Scan for the cell matching the given text and deliver its (X, Y) coordinate at center. 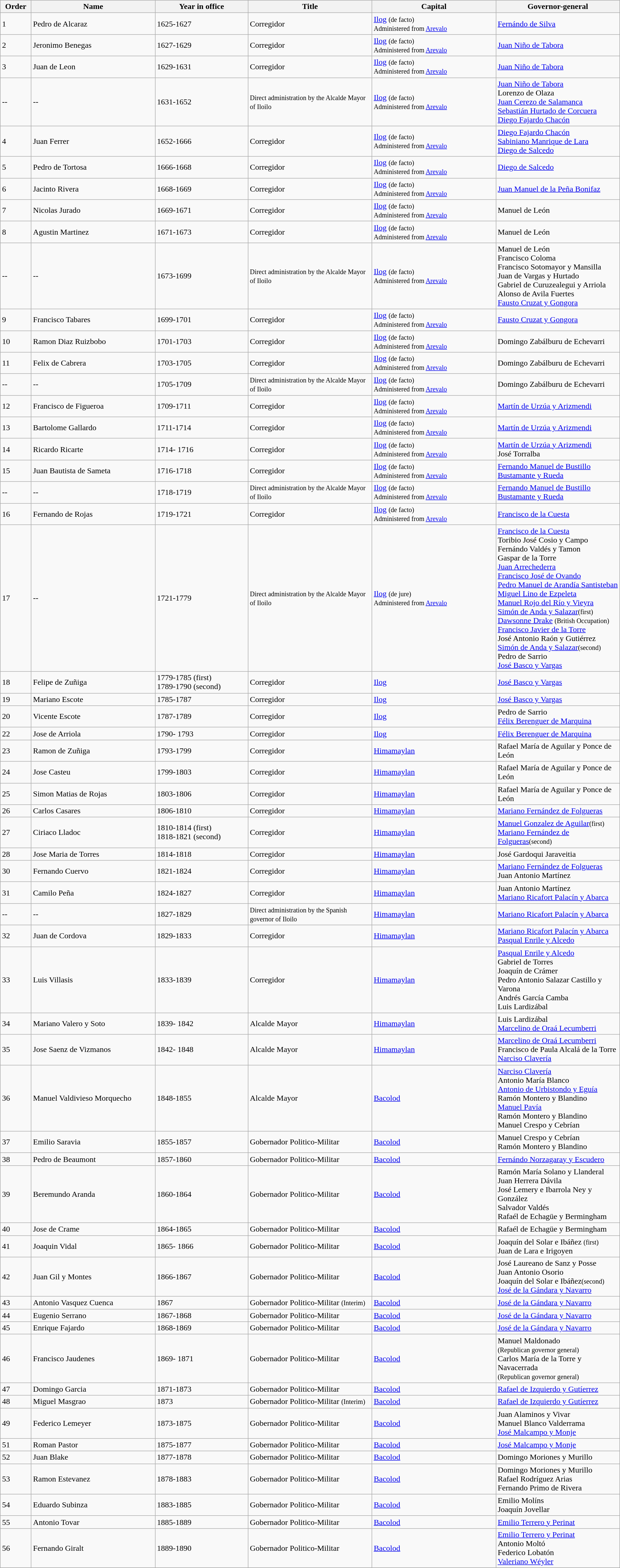
1829-1833 (201, 936)
1699-1701 (201, 319)
Fernando Giralt (93, 1548)
1866-1867 (201, 1277)
11 (16, 363)
Felix de Cabrera (93, 363)
1714- 1716 (201, 449)
Title (310, 7)
27 (16, 833)
43 (16, 1303)
1889-1890 (201, 1548)
1711-1714 (201, 428)
16 (16, 514)
Jose de Arriola (93, 733)
47 (16, 1389)
Jose de Crame (93, 1229)
15 (16, 471)
9 (16, 319)
53 (16, 1479)
32 (16, 936)
Fernándo Norzagaray y Escudero (558, 1159)
3 (16, 67)
Fernando Cuervo (93, 871)
35 (16, 1050)
33 (16, 980)
Jacinto Rivera (93, 189)
Manuel Maldonado (Republican governor general)Carlos María de la Torre y Navacerrada (Republican governor general) (558, 1359)
1878-1883 (201, 1479)
Juan de Leon (93, 67)
José Laureano de Sanz y PosseJuan Antonio OsorioJoaquín del Solar e Ibáñez(second)José de la Gándara y Navarro (558, 1277)
36 (16, 1098)
Emilio Terrero y PerinatAntonio MoltóFederico LobatónValeriano Wéyler (558, 1548)
13 (16, 428)
Antonio Tovar (93, 1522)
Luis Villasis (93, 980)
Year in office (201, 7)
1716-1718 (201, 471)
Diego de Salcedo (558, 167)
54 (16, 1505)
1873-1875 (201, 1423)
Mariano Valero y Soto (93, 1023)
Francisco Jaudenes (93, 1359)
Antonio Vasquez Cuenca (93, 1303)
55 (16, 1522)
Francisco de Figueroa (93, 406)
25 (16, 793)
1705-1709 (201, 384)
1721-1779 (201, 598)
Carlos Casares (93, 811)
Beremundo Aranda (93, 1194)
1806-1810 (201, 811)
Juan Antonio MartínezMariano Ricafort Palacín y Abarca (558, 893)
Ramón María Solano y LlanderalJuan Herrera DávilaJosé Lemery e Ibarrola Ney y GonzálezSalvador ValdésRafaél de Echagüe y Bermingham (558, 1194)
Juan de Cordova (93, 936)
Manuel Gonzalez de Aguilar(first)Mariano Fernández de Folgueras(second) (558, 833)
Direct administration by the Spanish governor of Iloilo (310, 914)
1787-1789 (201, 717)
Luis LardizábalMarcelino de Oraá Lecumberri (558, 1023)
Mariano Escote (93, 699)
1827-1829 (201, 914)
1779-1785 (first)1789-1790 (second) (201, 682)
1627-1629 (201, 45)
1833-1839 (201, 980)
Juan Bautista de Sameta (93, 471)
1865- 1866 (201, 1246)
Mariano Ricafort Palacín y AbarcaPasqual Enrile y Alcedo (558, 936)
24 (16, 772)
8 (16, 232)
1857-1860 (201, 1159)
23 (16, 750)
10 (16, 341)
1625-1627 (201, 24)
Ricardo Ricarte (93, 449)
48 (16, 1402)
1860-1864 (201, 1194)
1701-1703 (201, 341)
1718-1719 (201, 493)
1875-1877 (201, 1445)
1824-1827 (201, 893)
Rafaél de Echagüe y Bermingham (558, 1229)
Agustin Martinez (93, 232)
Juan Manuel de la Peña Bonifaz (558, 189)
1709-1711 (201, 406)
Ciriaco Lladoc (93, 833)
1867 (201, 1303)
17 (16, 598)
1871-1873 (201, 1389)
Fausto Cruzat y Gongora (558, 319)
Bartolome Gallardo (93, 428)
Federico Lemeyer (93, 1423)
Emilio Saravia (93, 1142)
Domingo Moriones y Murillo (558, 1457)
Miguel Masgrao (93, 1402)
1652-1666 (201, 141)
Juan Niño de TaboraLorenzo de OlazaJuan Cerezo de SalamancaSebastián Hurtado de CorcueraDiego Fajardo Chacón (558, 102)
1842- 1848 (201, 1050)
49 (16, 1423)
28 (16, 854)
46 (16, 1359)
Simon Matias de Rojas (93, 793)
José Gardoqui Jaraveitia (558, 854)
1629-1631 (201, 67)
Jose Maria de Torres (93, 854)
1883-1885 (201, 1505)
Ilog (de jure)Administered from Arevalo (434, 598)
12 (16, 406)
Martín de Urzúa y ArizmendiJosé Torralba (558, 449)
1719-1721 (201, 514)
Juan Gil y Montes (93, 1277)
Eduardo Subinza (93, 1505)
Domingo Moriones y MurilloRafael Rodríguez AriasFernando Primo de Rivera (558, 1479)
1703-1705 (201, 363)
1810-1814 (first)1818-1821 (second) (201, 833)
1790- 1793 (201, 733)
Pasqual Enrile y AlcedoGabriel de TorresJoaquín de CrámerPedro Antonio Salazar Castillo y VaronaAndrés García CambaLuis Lardizábal (558, 980)
1864-1865 (201, 1229)
Mariano Ricafort Palacín y Abarca (558, 914)
Diego Fajardo ChacónSabiniano Manrique de LaraDiego de Salcedo (558, 141)
Pedro de SarrioFélix Berenguer de Marquina (558, 717)
44 (16, 1315)
1673-1699 (201, 276)
Emilio MolínsJoaquín Jovellar (558, 1505)
Felipe de Zuñiga (93, 682)
1873 (201, 1402)
51 (16, 1445)
Name (93, 7)
1821-1824 (201, 871)
20 (16, 717)
Nicolas Jurado (93, 210)
18 (16, 682)
7 (16, 210)
1669-1671 (201, 210)
Jose Casteu (93, 772)
Manuel Valdivieso Morquecho (93, 1098)
22 (16, 733)
1803-1806 (201, 793)
40 (16, 1229)
1666-1668 (201, 167)
1671-1673 (201, 232)
31 (16, 893)
1631-1652 (201, 102)
Ramon de Zuñiga (93, 750)
Francisco Tabares (93, 319)
Camilo Peña (93, 893)
Juan Alaminos y VivarManuel Blanco ValderramaJosé Malcampo y Monje (558, 1423)
1668-1669 (201, 189)
4 (16, 141)
1868-1869 (201, 1328)
41 (16, 1246)
1793-1799 (201, 750)
Jose Saenz de Vizmanos (93, 1050)
Francisco de la Cuesta (558, 514)
Roman Pastor (93, 1445)
30 (16, 871)
2 (16, 45)
1855-1857 (201, 1142)
Manuel Crespo y CebríanRamón Montero y Blandino (558, 1142)
1848-1855 (201, 1098)
56 (16, 1548)
52 (16, 1457)
Capital (434, 7)
Eugenio Serrano (93, 1315)
José Malcampo y Monje (558, 1445)
14 (16, 449)
Marcelino de Oraá LecumberriFrancisco de Paula Alcalá de la TorreNarciso Clavería (558, 1050)
1839- 1842 (201, 1023)
Pedro de Alcaraz (93, 24)
Félix Berenguer de Marquina (558, 733)
Fernando de Rojas (93, 514)
1867-1868 (201, 1315)
Narciso ClaveríaAntonio María BlancoAntonio de Urbistondo y EguíaRamón Montero y BlandinoManuel PavíaRamón Montero y BlandinoManuel Crespo y Cebrían (558, 1098)
Mariano Fernández de FolguerasJuan Antonio Martínez (558, 871)
Enrique Fajardo (93, 1328)
34 (16, 1023)
1 (16, 24)
45 (16, 1328)
Pedro de Beaumont (93, 1159)
Ramon Estevanez (93, 1479)
42 (16, 1277)
1869- 1871 (201, 1359)
Emilio Terrero y Perinat (558, 1522)
Domingo Garcia (93, 1389)
Joaquín del Solar e Ibáñez (first)Juan de Lara e Irigoyen (558, 1246)
37 (16, 1142)
Vicente Escote (93, 717)
Ramon Diaz Ruizbobo (93, 341)
Joaquin Vidal (93, 1246)
Jeronimo Benegas (93, 45)
39 (16, 1194)
Pedro de Tortosa (93, 167)
6 (16, 189)
Mariano Fernández de Folgueras (558, 811)
5 (16, 167)
1785-1787 (201, 699)
19 (16, 699)
Fernándo de Silva (558, 24)
38 (16, 1159)
1877-1878 (201, 1457)
1799-1803 (201, 772)
Order (16, 7)
Governor-general (558, 7)
1814-1818 (201, 854)
26 (16, 811)
Juan Blake (93, 1457)
1885-1889 (201, 1522)
Juan Ferrer (93, 141)
